Identify which cell holds the provided text, then report its (X, Y) central coordinate. 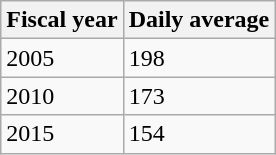
2010 (62, 96)
Fiscal year (62, 20)
198 (199, 58)
Daily average (199, 20)
154 (199, 134)
2015 (62, 134)
2005 (62, 58)
173 (199, 96)
